Identify which cell holds the provided text, then report its [X, Y] central coordinate. 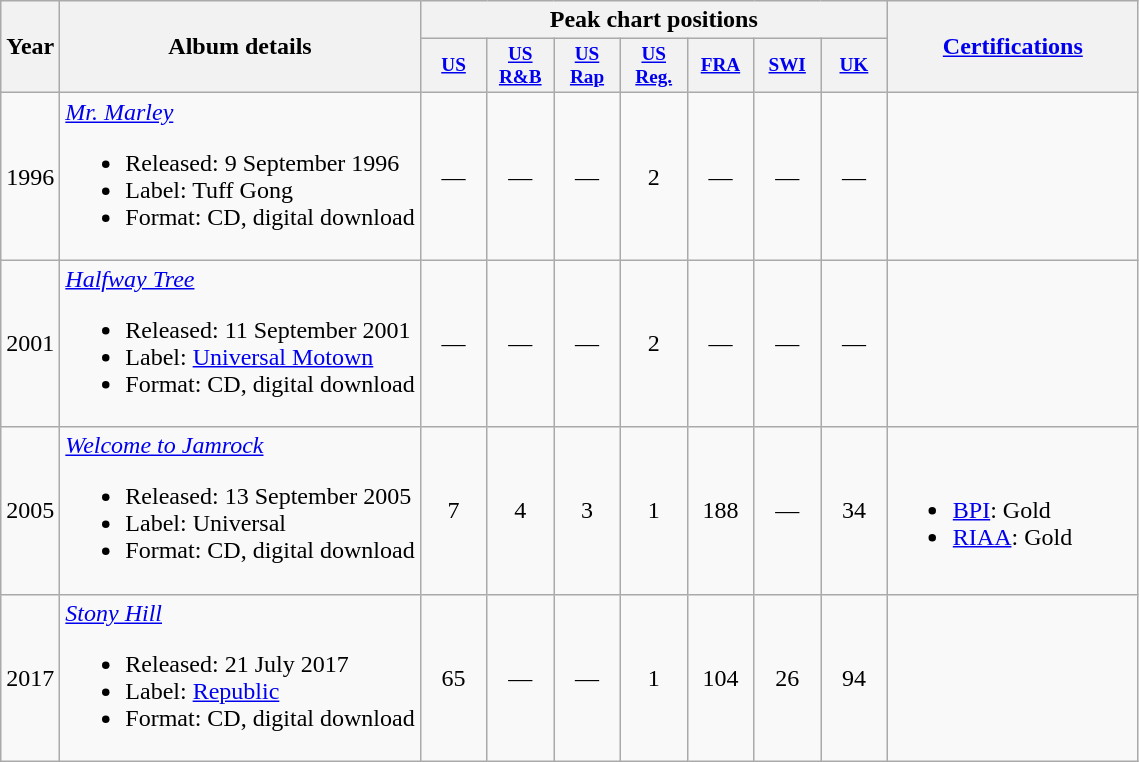
Album details [240, 47]
Peak chart positions [654, 20]
BPI: GoldRIAA: Gold [1012, 510]
2005 [30, 510]
1996 [30, 176]
188 [720, 510]
Halfway TreeReleased: 11 September 2001Label: Universal MotownFormat: CD, digital download [240, 344]
3 [588, 510]
Mr. MarleyReleased: 9 September 1996Label: Tuff GongFormat: CD, digital download [240, 176]
Welcome to JamrockReleased: 13 September 2005Label: UniversalFormat: CD, digital download [240, 510]
US [454, 66]
2001 [30, 344]
USRap [588, 66]
USR&B [520, 66]
94 [854, 678]
2017 [30, 678]
Certifications [1012, 47]
104 [720, 678]
26 [788, 678]
USReg. [654, 66]
SWI [788, 66]
FRA [720, 66]
4 [520, 510]
34 [854, 510]
Year [30, 47]
Stony HillReleased: 21 July 2017Label: RepublicFormat: CD, digital download [240, 678]
7 [454, 510]
65 [454, 678]
UK [854, 66]
